Detect which cell encompasses the target text, then output its [X, Y] center coordinate. 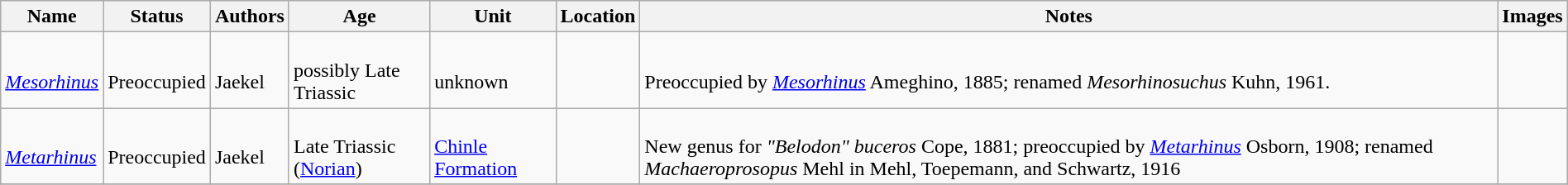
Late Triassic (Norian) [359, 146]
Age [359, 17]
Unit [493, 17]
Mesorhinus [52, 70]
Metarhinus [52, 146]
Name [52, 17]
Preoccupied by Mesorhinus Ameghino, 1885; renamed Mesorhinosuchus Kuhn, 1961. [1068, 70]
unknown [493, 70]
Chinle Formation [493, 146]
Status [157, 17]
Notes [1068, 17]
possibly Late Triassic [359, 70]
Location [598, 17]
Authors [250, 17]
Images [1532, 17]
